For the text-containing cell, return its midpoint in (X, Y) coordinate format. 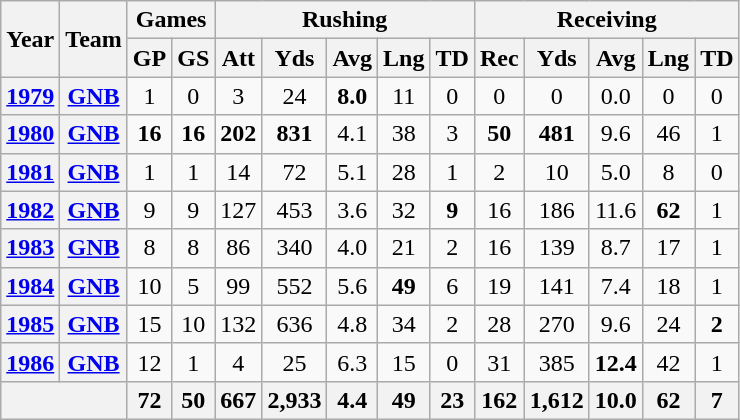
202 (238, 134)
86 (238, 248)
21 (404, 248)
1984 (30, 286)
Team (94, 39)
1982 (30, 210)
14 (238, 172)
42 (668, 362)
GS (194, 58)
481 (556, 134)
10.0 (616, 400)
270 (556, 324)
4.4 (352, 400)
1981 (30, 172)
32 (404, 210)
8.7 (616, 248)
4 (238, 362)
1983 (30, 248)
11 (404, 96)
5.6 (352, 286)
Rushing (345, 20)
11.6 (616, 210)
12 (149, 362)
162 (499, 400)
99 (238, 286)
636 (294, 324)
Receiving (606, 20)
6 (452, 286)
186 (556, 210)
667 (238, 400)
17 (668, 248)
4.8 (352, 324)
127 (238, 210)
6.3 (352, 362)
Rec (499, 58)
139 (556, 248)
18 (668, 286)
34 (404, 324)
8.0 (352, 96)
1986 (30, 362)
4.1 (352, 134)
5 (194, 286)
5.1 (352, 172)
340 (294, 248)
25 (294, 362)
23 (452, 400)
453 (294, 210)
38 (404, 134)
1,612 (556, 400)
46 (668, 134)
19 (499, 286)
552 (294, 286)
Year (30, 39)
7 (717, 400)
3.6 (352, 210)
132 (238, 324)
7.4 (616, 286)
31 (499, 362)
5.0 (616, 172)
1985 (30, 324)
141 (556, 286)
Att (238, 58)
GP (149, 58)
2,933 (294, 400)
1979 (30, 96)
12.4 (616, 362)
0.0 (616, 96)
831 (294, 134)
385 (556, 362)
4.0 (352, 248)
Games (170, 20)
1980 (30, 134)
